Identify which cell holds the provided text, then report its [X, Y] central coordinate. 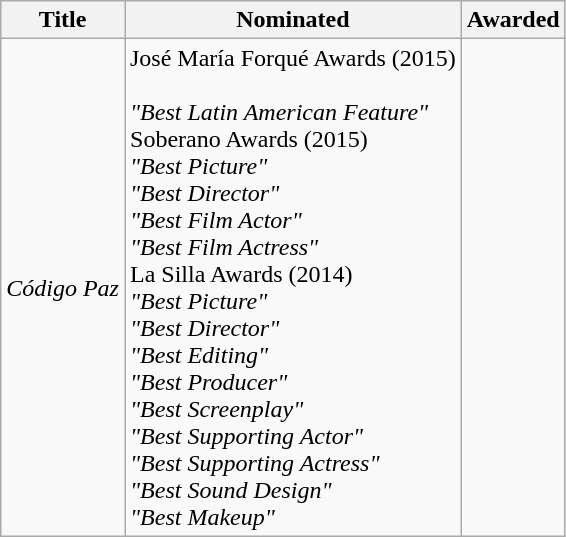
Código Paz [63, 288]
Nominated [292, 20]
Title [63, 20]
Awarded [513, 20]
